Find where the given text appears and provide that cell's center as [x, y] coordinate. 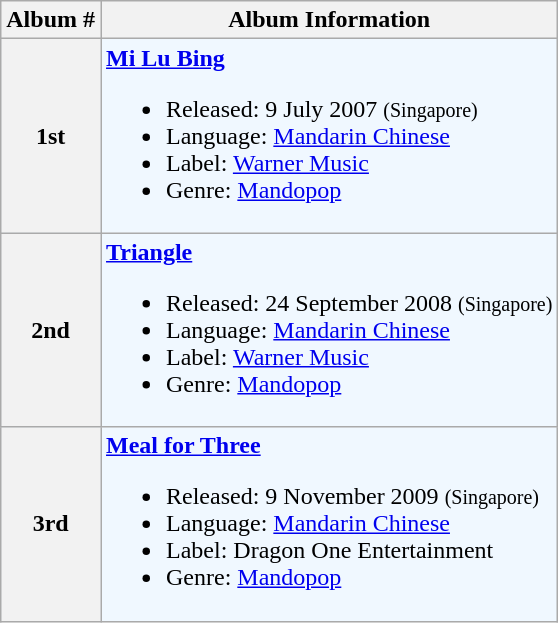
Album Information [328, 20]
1st [51, 136]
Mi Lu BingReleased: 9 July 2007 (Singapore)Language: Mandarin ChineseLabel: Warner MusicGenre: Mandopop [328, 136]
Meal for ThreeReleased: 9 November 2009 (Singapore)Language: Mandarin ChineseLabel: Dragon One EntertainmentGenre: Mandopop [328, 524]
Album # [51, 20]
3rd [51, 524]
TriangleReleased: 24 September 2008 (Singapore)Language: Mandarin ChineseLabel: Warner MusicGenre: Mandopop [328, 330]
2nd [51, 330]
